For the text-containing cell, return its midpoint in (x, y) coordinate format. 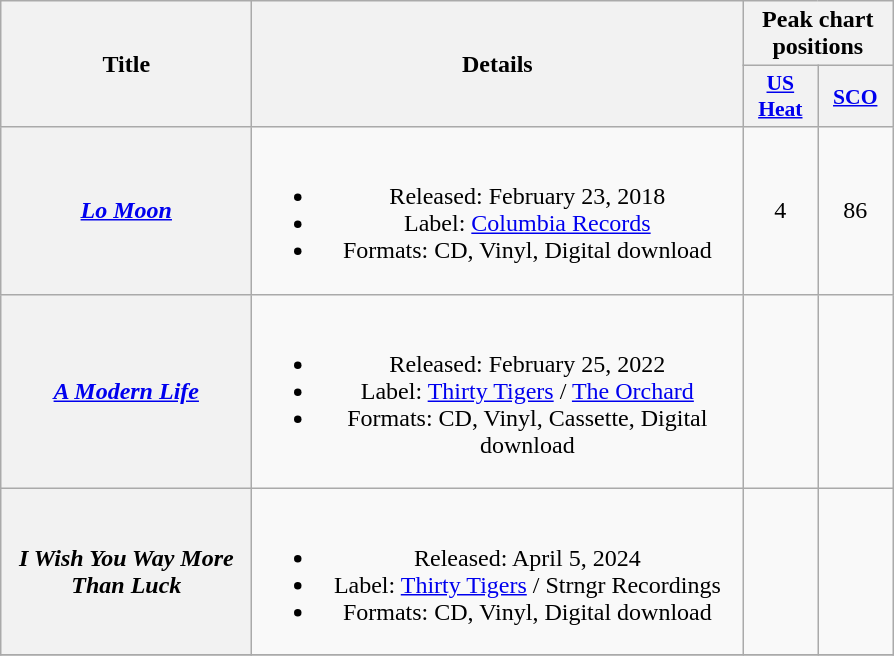
SCO (856, 96)
4 (780, 210)
Released: February 23, 2018Label: Columbia RecordsFormats: CD, Vinyl, Digital download (498, 210)
Peak chart positions (818, 34)
86 (856, 210)
A Modern Life (126, 391)
Released: February 25, 2022Label: Thirty Tigers / The OrchardFormats: CD, Vinyl, Cassette, Digital download (498, 391)
Details (498, 64)
Released: April 5, 2024Label: Thirty Tigers / Strngr RecordingsFormats: CD, Vinyl, Digital download (498, 572)
I Wish You Way More Than Luck (126, 572)
US Heat (780, 96)
Lo Moon (126, 210)
Title (126, 64)
